Capture the cell that displays the provided text and extract its [x, y] central coordinate. 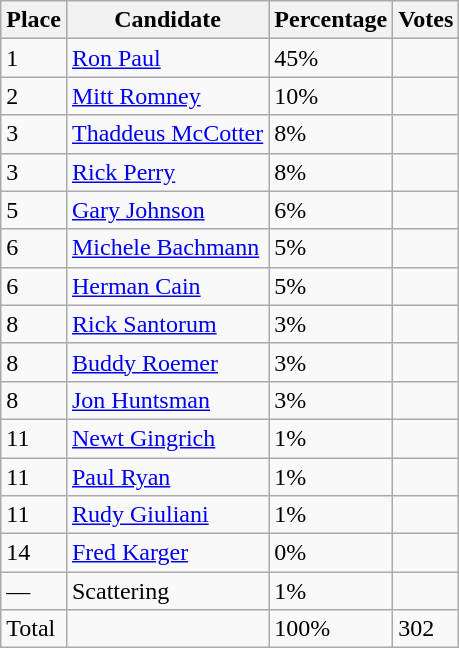
Scattering [167, 591]
Candidate [167, 20]
Mitt Romney [167, 96]
Newt Gingrich [167, 438]
Total [34, 629]
Fred Karger [167, 553]
2 [34, 96]
Rick Perry [167, 172]
14 [34, 553]
Votes [426, 20]
Paul Ryan [167, 477]
Percentage [331, 20]
5 [34, 210]
302 [426, 629]
Michele Bachmann [167, 248]
— [34, 591]
0% [331, 553]
45% [331, 58]
Rudy Giuliani [167, 515]
Thaddeus McCotter [167, 134]
1 [34, 58]
Jon Huntsman [167, 400]
Gary Johnson [167, 210]
Ron Paul [167, 58]
Herman Cain [167, 286]
6% [331, 210]
Place [34, 20]
Rick Santorum [167, 324]
10% [331, 96]
Buddy Roemer [167, 362]
100% [331, 629]
